Find where the given text appears and provide that cell's center as (X, Y) coordinate. 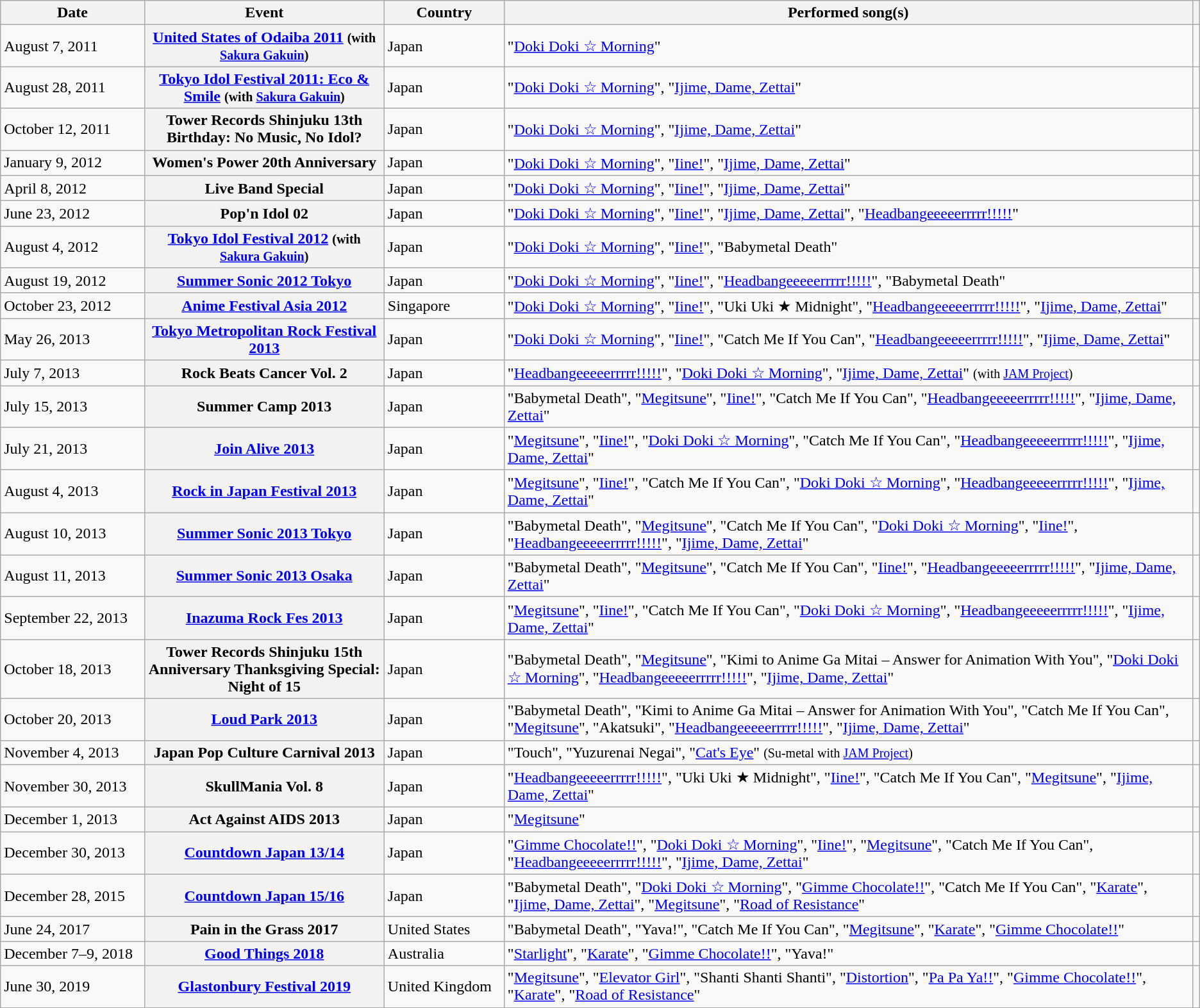
"Gimme Chocolate!!", "Doki Doki ☆ Morning", "Iine!", "Megitsune", "Catch Me If You Can", "Headbangeeeeerrrrr!!!!!", "Ijime, Dame, Zettai" (848, 854)
Live Band Special (264, 188)
December 7–9, 2018 (72, 954)
Good Things 2018 (264, 954)
Anime Festival Asia 2012 (264, 306)
August 7, 2011 (72, 46)
"Starlight", "Karate", "Gimme Chocolate!!", "Yava!" (848, 954)
"Headbangeeeeerrrrr!!!!!", "Doki Doki ☆ Morning", "Ijime, Dame, Zettai" (with JAM Project) (848, 373)
August 19, 2012 (72, 281)
"Doki Doki ☆ Morning", "Iine!", "Headbangeeeeerrrrr!!!!!", "Babymetal Death" (848, 281)
Tower Records Shinjuku 13th Birthday: No Music, No Idol? (264, 129)
August 4, 2012 (72, 247)
November 30, 2013 (72, 786)
Pain in the Grass 2017 (264, 929)
Rock in Japan Festival 2013 (264, 491)
Act Against AIDS 2013 (264, 820)
Countdown Japan 13/14 (264, 854)
Rock Beats Cancer Vol. 2 (264, 373)
October 12, 2011 (72, 129)
December 1, 2013 (72, 820)
November 4, 2013 (72, 752)
June 23, 2012 (72, 213)
Australia (444, 954)
"Doki Doki ☆ Morning", "Iine!", "Catch Me If You Can", "Headbangeeeeerrrrr!!!!!", "Ijime, Dame, Zettai" (848, 340)
Singapore (444, 306)
"Babymetal Death", "Megitsune", "Catch Me If You Can", "Iine!", "Headbangeeeeerrrrr!!!!!", "Ijime, Dame, Zettai" (848, 575)
Countdown Japan 15/16 (264, 896)
Summer Sonic 2013 Tokyo (264, 534)
"Headbangeeeeerrrrr!!!!!", "Uki Uki ★ Midnight", "Iine!", "Catch Me If You Can", "Megitsune", "Ijime, Dame, Zettai" (848, 786)
July 21, 2013 (72, 449)
SkullMania Vol. 8 (264, 786)
"Megitsune" (848, 820)
September 22, 2013 (72, 618)
June 24, 2017 (72, 929)
Event (264, 13)
"Doki Doki ☆ Morning", "Iine!", "Babymetal Death" (848, 247)
Tokyo Metropolitan Rock Festival 2013 (264, 340)
Pop'n Idol 02 (264, 213)
Japan Pop Culture Carnival 2013 (264, 752)
Tower Records Shinjuku 15th Anniversary Thanksgiving Special: Night of 15 (264, 669)
August 11, 2013 (72, 575)
Women's Power 20th Anniversary (264, 163)
Summer Sonic 2013 Osaka (264, 575)
December 30, 2013 (72, 854)
United States of Odaiba 2011 (with Sakura Gakuin) (264, 46)
May 26, 2013 (72, 340)
Date (72, 13)
Country (444, 13)
Inazuma Rock Fes 2013 (264, 618)
Summer Sonic 2012 Tokyo (264, 281)
Join Alive 2013 (264, 449)
"Babymetal Death", "Megitsune", "Iine!", "Catch Me If You Can", "Headbangeeeeerrrrr!!!!!", "Ijime, Dame, Zettai" (848, 406)
Performed song(s) (848, 13)
July 7, 2013 (72, 373)
"Touch", "Yuzurenai Negai", "Cat's Eye" (Su-metal with JAM Project) (848, 752)
October 18, 2013 (72, 669)
April 8, 2012 (72, 188)
"Babymetal Death", "Yava!", "Catch Me If You Can", "Megitsune", "Karate", "Gimme Chocolate!!" (848, 929)
"Babymetal Death", "Megitsune", "Catch Me If You Can", "Doki Doki ☆ Morning", "Iine!", "Headbangeeeeerrrrr!!!!!", "Ijime, Dame, Zettai" (848, 534)
October 23, 2012 (72, 306)
United States (444, 929)
United Kingdom (444, 987)
Tokyo Idol Festival 2012 (with Sakura Gakuin) (264, 247)
Loud Park 2013 (264, 719)
"Megitsune", "Elevator Girl", "Shanti Shanti Shanti", "Distortion", "Pa Pa Ya!!", "Gimme Chocolate!!", "Karate", "Road of Resistance" (848, 987)
January 9, 2012 (72, 163)
August 28, 2011 (72, 87)
Summer Camp 2013 (264, 406)
Glastonbury Festival 2019 (264, 987)
June 30, 2019 (72, 987)
"Doki Doki ☆ Morning" (848, 46)
"Megitsune", "Iine!", "Doki Doki ☆ Morning", "Catch Me If You Can", "Headbangeeeeerrrrr!!!!!", "Ijime, Dame, Zettai" (848, 449)
July 15, 2013 (72, 406)
August 4, 2013 (72, 491)
"Doki Doki ☆ Morning", "Iine!", "Ijime, Dame, Zettai", "Headbangeeeeerrrrr!!!!!" (848, 213)
Tokyo Idol Festival 2011: Eco & Smile (with Sakura Gakuin) (264, 87)
October 20, 2013 (72, 719)
December 28, 2015 (72, 896)
August 10, 2013 (72, 534)
"Doki Doki ☆ Morning", "Iine!", "Uki Uki ★ Midnight", "Headbangeeeeerrrrr!!!!!", "Ijime, Dame, Zettai" (848, 306)
